Return the [X, Y] coordinate for the center point of the cell that contains the specified text.  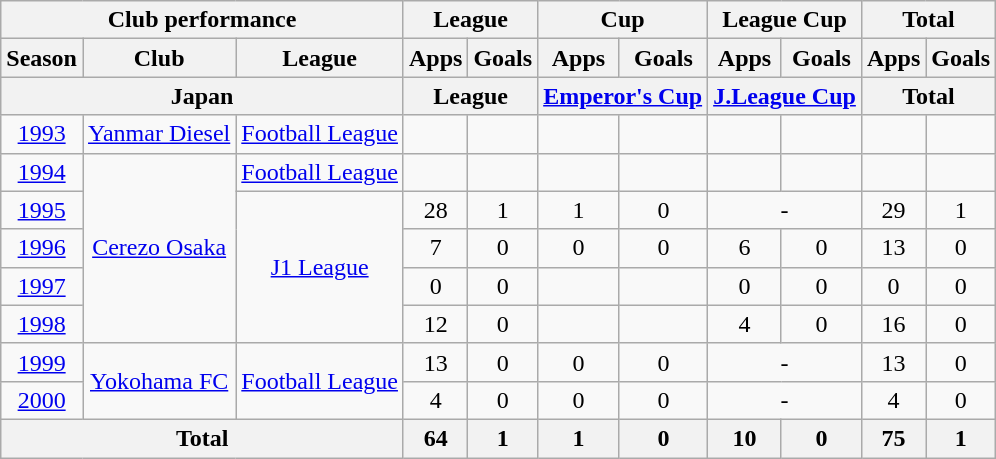
16 [893, 324]
1999 [42, 362]
Yokohama FC [158, 381]
6 [745, 248]
29 [893, 210]
1994 [42, 172]
League Cup [785, 20]
J1 League [320, 267]
10 [745, 438]
J.League Cup [785, 96]
1993 [42, 134]
7 [435, 248]
Yanmar Diesel [158, 134]
28 [435, 210]
1997 [42, 286]
Emperor's Cup [623, 96]
Cerezo Osaka [158, 248]
Japan [202, 96]
Cup [623, 20]
2000 [42, 400]
1995 [42, 210]
Club [158, 58]
Season [42, 58]
75 [893, 438]
1996 [42, 248]
12 [435, 324]
Club performance [202, 20]
64 [435, 438]
1998 [42, 324]
